Detect which cell encompasses the target text, then output its (X, Y) center coordinate. 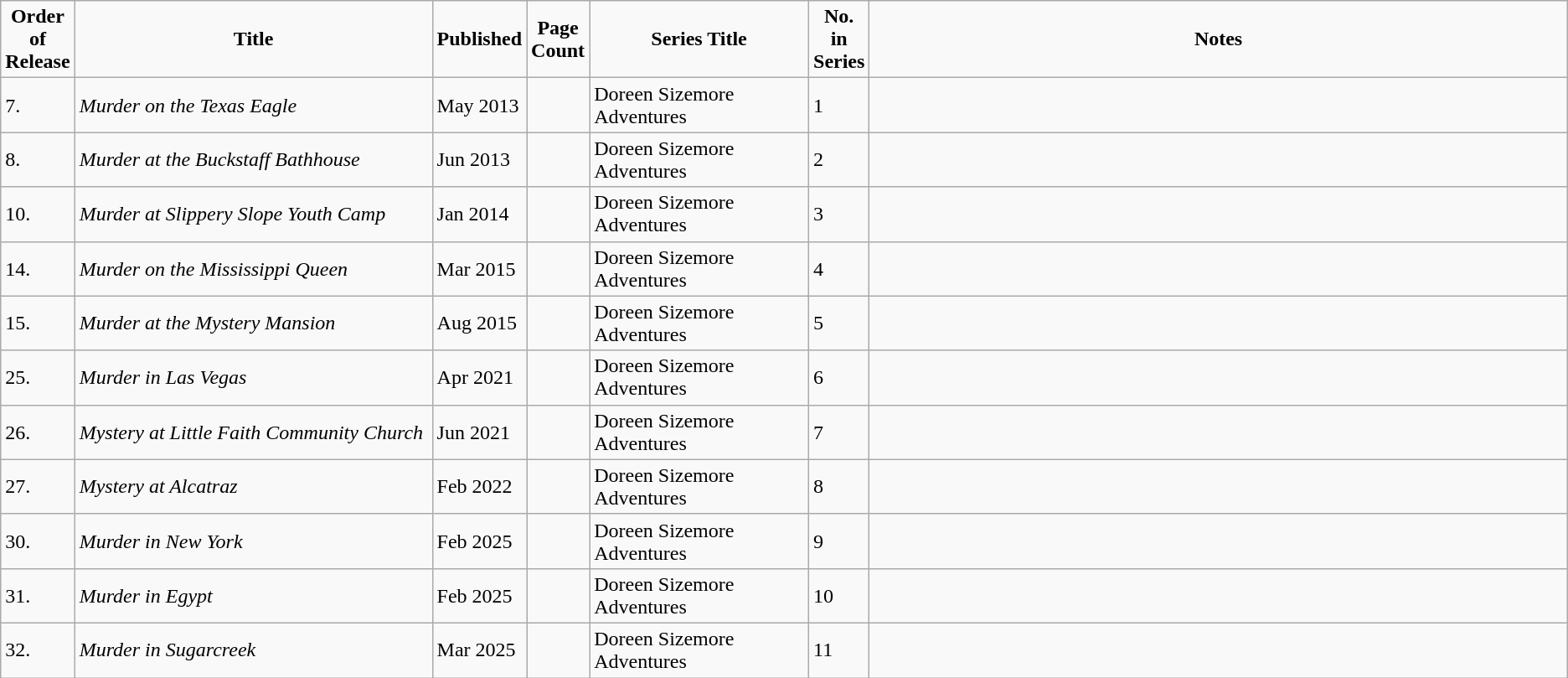
Murder in Egypt (253, 595)
30. (38, 541)
3 (839, 215)
Notes (1218, 39)
7 (839, 432)
Murder on the Mississippi Queen (253, 268)
Mystery at Little Faith Community Church (253, 432)
25. (38, 377)
1 (839, 106)
Title (253, 39)
Murder in Sugarcreek (253, 650)
Murder at Slippery Slope Youth Camp (253, 215)
5 (839, 323)
8 (839, 486)
Jun 2021 (479, 432)
26. (38, 432)
Published (479, 39)
Apr 2021 (479, 377)
Jan 2014 (479, 215)
32. (38, 650)
Murder at the Mystery Mansion (253, 323)
Mystery at Alcatraz (253, 486)
Jun 2013 (479, 159)
Mar 2015 (479, 268)
9 (839, 541)
15. (38, 323)
Feb 2022 (479, 486)
Murder in Las Vegas (253, 377)
Aug 2015 (479, 323)
27. (38, 486)
2 (839, 159)
10. (38, 215)
8. (38, 159)
Page Count (558, 39)
Murder in New York (253, 541)
11 (839, 650)
Murder on the Texas Eagle (253, 106)
14. (38, 268)
6 (839, 377)
10 (839, 595)
4 (839, 268)
Order of Release (38, 39)
Mar 2025 (479, 650)
Murder at the Buckstaff Bathhouse (253, 159)
Series Title (699, 39)
31. (38, 595)
No. in Series (839, 39)
May 2013 (479, 106)
7. (38, 106)
